Pinpoint the cell where the given text exists, returning its [x, y] midpoint coordinate. 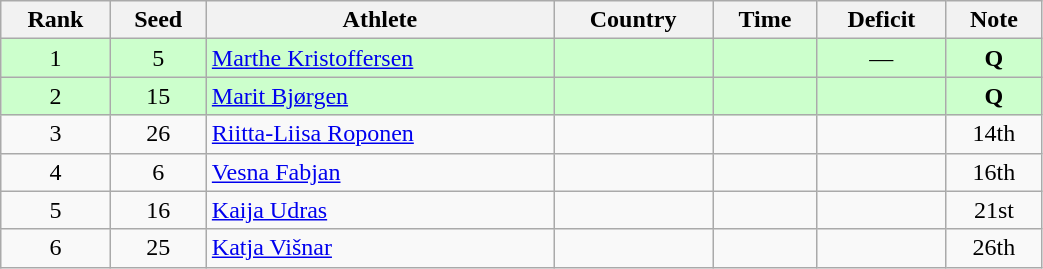
Marit Bjørgen [380, 96]
Rank [56, 20]
4 [56, 172]
2 [56, 96]
26th [994, 248]
21st [994, 210]
3 [56, 134]
Katja Višnar [380, 248]
Athlete [380, 20]
16 [158, 210]
Country [634, 20]
14th [994, 134]
15 [158, 96]
26 [158, 134]
Time [765, 20]
Kaija Udras [380, 210]
— [882, 58]
Deficit [882, 20]
Marthe Kristoffersen [380, 58]
25 [158, 248]
Riitta-Liisa Roponen [380, 134]
Seed [158, 20]
1 [56, 58]
Vesna Fabjan [380, 172]
Note [994, 20]
16th [994, 172]
